From the cell containing the given text, extract its center point as (x, y) coordinate. 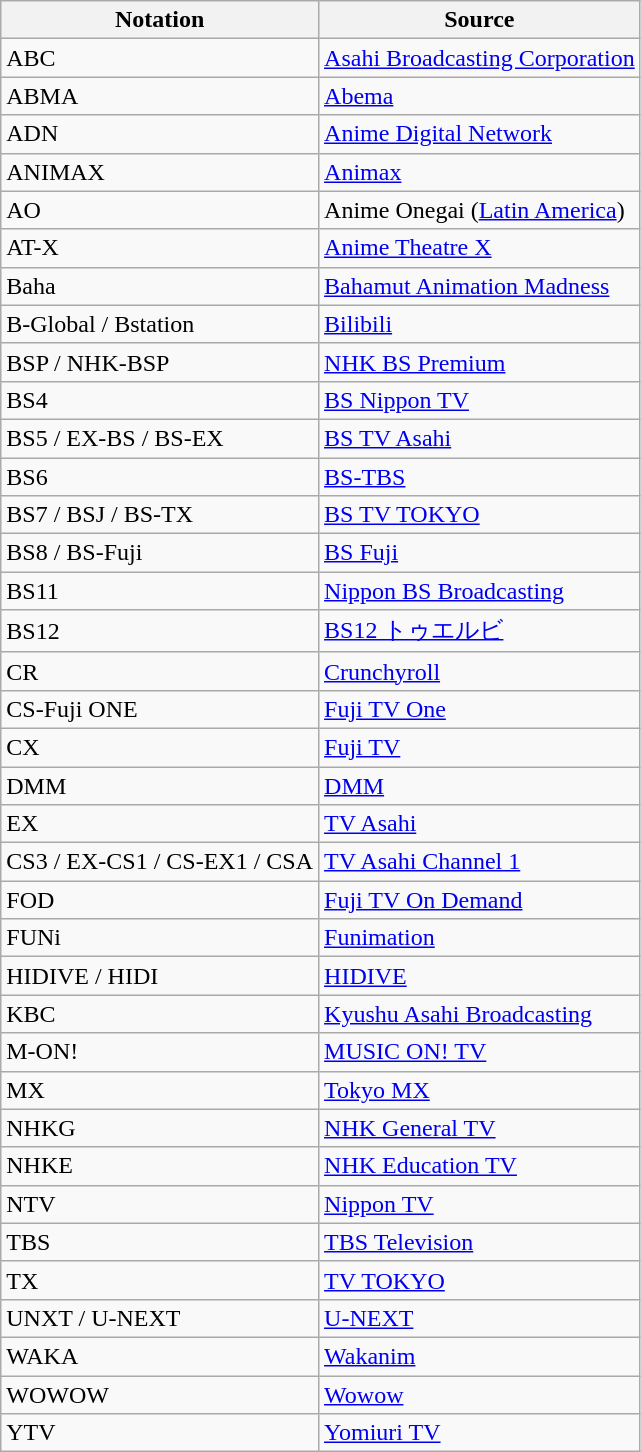
Fuji TV On Demand (480, 900)
BS12 (160, 632)
CR (160, 671)
ABMA (160, 96)
Tokyo MX (480, 1090)
BS7 / BSJ / BS-TX (160, 515)
ANIMAX (160, 172)
Nippon BS Broadcasting (480, 591)
Wakanim (480, 1356)
TX (160, 1280)
NHKE (160, 1166)
Wowow (480, 1395)
U-NEXT (480, 1318)
MUSIC ON! TV (480, 1052)
Animax (480, 172)
BS11 (160, 591)
Bahamut Animation Madness (480, 286)
WOWOW (160, 1395)
M-ON! (160, 1052)
Notation (160, 20)
FUNi (160, 938)
CS-Fuji ONE (160, 709)
TBS (160, 1242)
HIDIVE / HIDI (160, 976)
MX (160, 1090)
BS Nippon TV (480, 400)
BSP / NHK-BSP (160, 362)
TV Asahi (480, 824)
TBS Television (480, 1242)
BS12 トゥエルビ (480, 632)
EX (160, 824)
Funimation (480, 938)
Abema (480, 96)
FOD (160, 900)
Bilibili (480, 324)
CS3 / EX-CS1 / CS-EX1 / CSA (160, 862)
BS TV TOKYO (480, 515)
Fuji TV One (480, 709)
BS-TBS (480, 477)
B-Global / Bstation (160, 324)
HIDIVE (480, 976)
Anime Onegai (Latin America) (480, 210)
Fuji TV (480, 747)
AT-X (160, 248)
BS TV Asahi (480, 438)
AO (160, 210)
BS Fuji (480, 553)
BS4 (160, 400)
Anime Theatre X (480, 248)
CX (160, 747)
BS6 (160, 477)
KBC (160, 1014)
Asahi Broadcasting Corporation (480, 58)
ADN (160, 134)
WAKA (160, 1356)
ABC (160, 58)
Anime Digital Network (480, 134)
Nippon TV (480, 1204)
Kyushu Asahi Broadcasting (480, 1014)
Yomiuri TV (480, 1433)
NHK BS Premium (480, 362)
BS8 / BS-Fuji (160, 553)
YTV (160, 1433)
Crunchyroll (480, 671)
TV TOKYO (480, 1280)
NTV (160, 1204)
Baha (160, 286)
NHKG (160, 1128)
UNXT / U-NEXT (160, 1318)
NHK Education TV (480, 1166)
Source (480, 20)
TV Asahi Channel 1 (480, 862)
NHK General TV (480, 1128)
BS5 / EX-BS / BS-EX (160, 438)
